Determine the (x, y) coordinate at the center of the cell enclosing the given text.  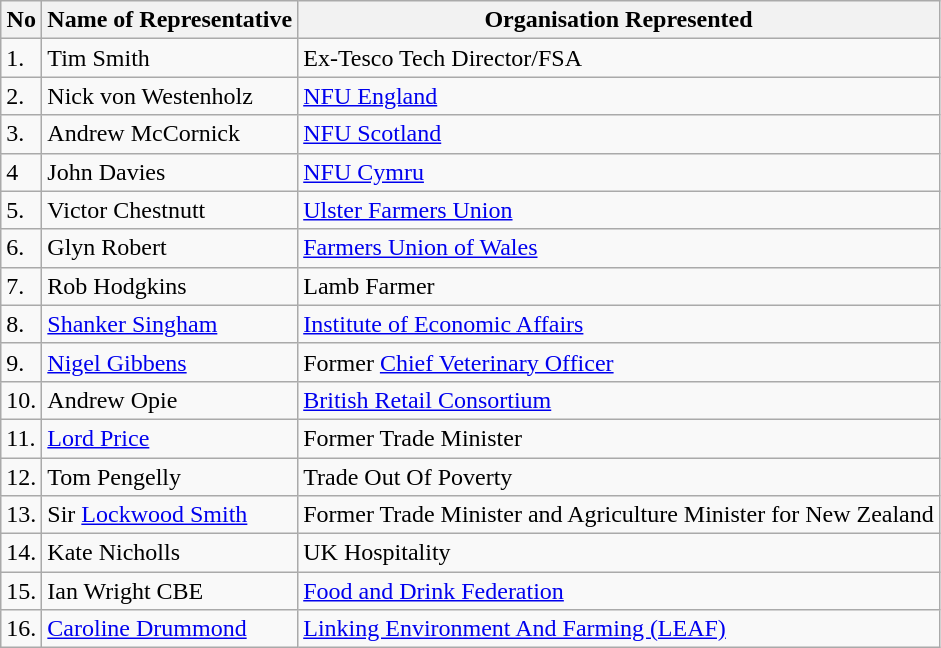
Ulster Farmers Union (619, 210)
6. (22, 248)
NFU Cymru (619, 172)
1. (22, 58)
8. (22, 324)
Trade Out Of Poverty (619, 477)
NFU England (619, 96)
Former Trade Minister (619, 438)
Nick von Westenholz (170, 96)
UK Hospitality (619, 553)
11. (22, 438)
Lord Price (170, 438)
10. (22, 400)
Andrew McCornick (170, 134)
Victor Chestnutt (170, 210)
Former Trade Minister and Agriculture Minister for New Zealand (619, 515)
14. (22, 553)
16. (22, 629)
NFU Scotland (619, 134)
No (22, 20)
9. (22, 362)
12. (22, 477)
3. (22, 134)
Shanker Singham (170, 324)
Nigel Gibbens (170, 362)
15. (22, 591)
Tom Pengelly (170, 477)
Farmers Union of Wales (619, 248)
Andrew Opie (170, 400)
Ex-Tesco Tech Director/FSA (619, 58)
7. (22, 286)
4 (22, 172)
Rob Hodgkins (170, 286)
Linking Environment And Farming (LEAF) (619, 629)
13. (22, 515)
Food and Drink Federation (619, 591)
Name of Representative (170, 20)
Ian Wright CBE (170, 591)
Glyn Robert (170, 248)
2. (22, 96)
Caroline Drummond (170, 629)
Sir Lockwood Smith (170, 515)
Kate Nicholls (170, 553)
Former Chief Veterinary Officer (619, 362)
John Davies (170, 172)
5. (22, 210)
Institute of Economic Affairs (619, 324)
Organisation Represented (619, 20)
British Retail Consortium (619, 400)
Tim Smith (170, 58)
Lamb Farmer (619, 286)
